Capture the cell that displays the provided text and extract its [x, y] central coordinate. 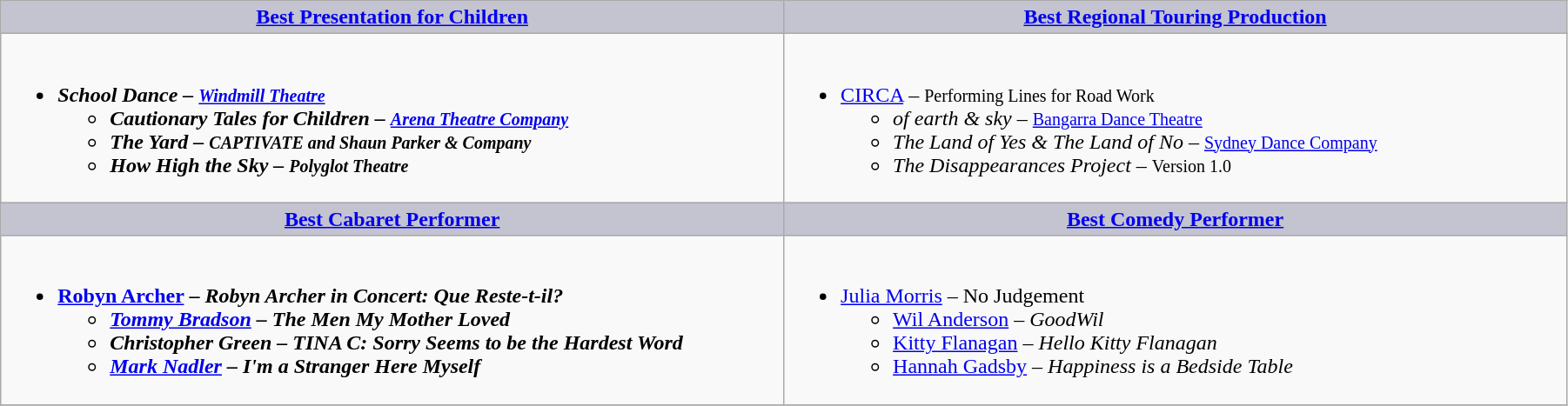
Julia Morris – No JudgementWil Anderson – GoodWilKitty Flanagan – Hello Kitty FlanaganHannah Gadsby – Happiness is a Bedside Table [1176, 320]
Best Cabaret Performer [392, 219]
Best Presentation for Children [392, 17]
Best Comedy Performer [1176, 219]
Best Regional Touring Production [1176, 17]
